Determine the [x, y] coordinate at the center of the cell enclosing the given text.  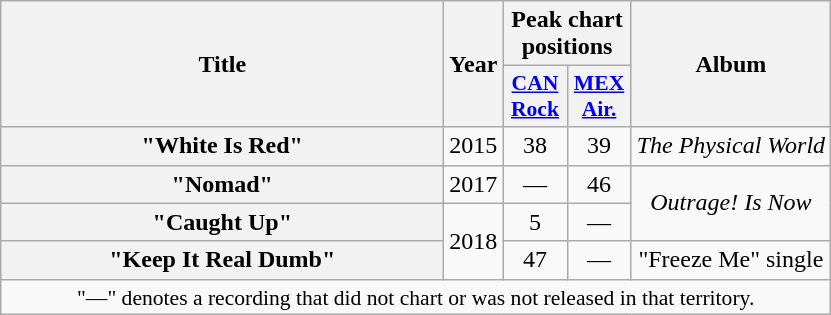
Peak chart positions [567, 34]
Year [474, 64]
"Keep It Real Dumb" [222, 260]
46 [599, 184]
CANRock [535, 96]
5 [535, 222]
2018 [474, 241]
The Physical World [731, 146]
Outrage! Is Now [731, 203]
39 [599, 146]
Album [731, 64]
"Freeze Me" single [731, 260]
MEXAir. [599, 96]
47 [535, 260]
2017 [474, 184]
"Caught Up" [222, 222]
Title [222, 64]
38 [535, 146]
"—" denotes a recording that did not chart or was not released in that territory. [416, 297]
2015 [474, 146]
"White Is Red" [222, 146]
"Nomad" [222, 184]
